Detect which cell encompasses the target text, then output its [X, Y] center coordinate. 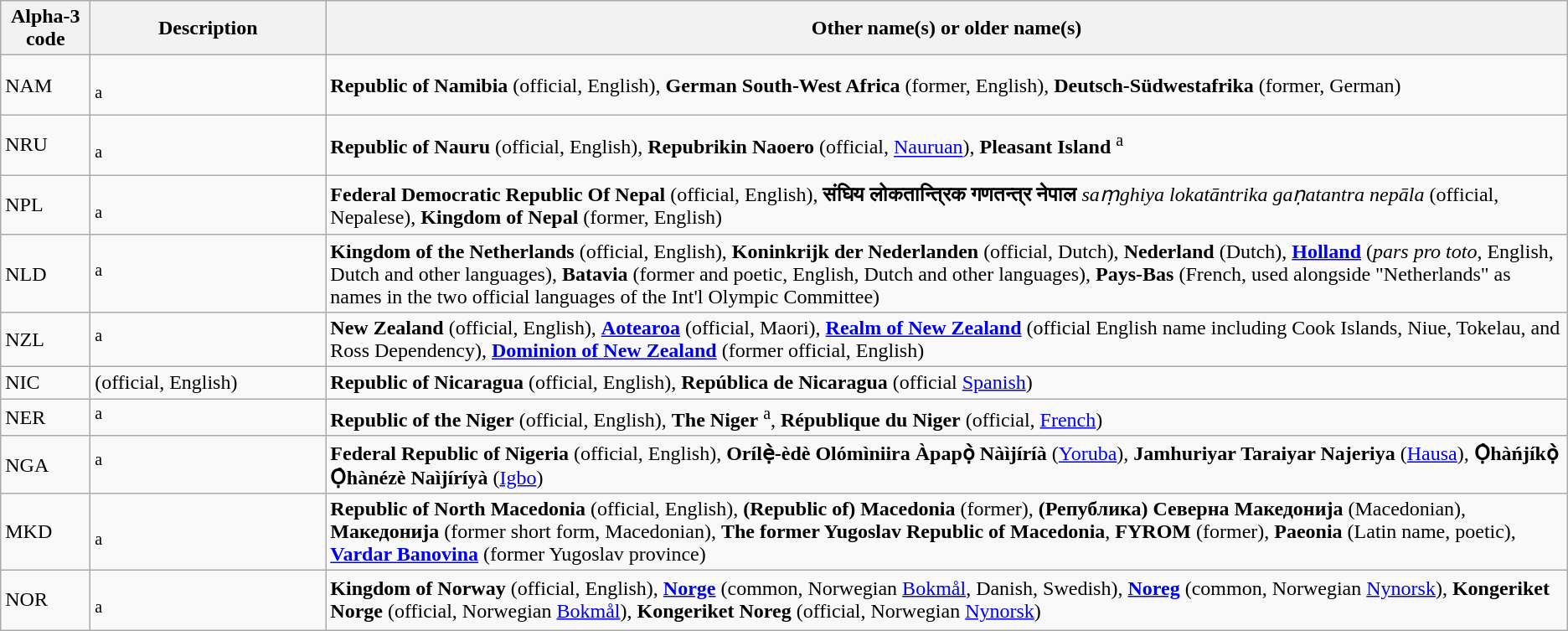
NGA [45, 464]
Description [208, 28]
Other name(s) or older name(s) [946, 28]
NPL [45, 205]
NOR [45, 600]
NIC [45, 383]
Republic of Namibia (official, English), German South-West Africa (former, English), Deutsch-Südwestafrika (former, German) [946, 85]
NAM [45, 85]
Republic of Nauru (official, English), Repubrikin Naoero (official, Nauruan), Pleasant Island a [946, 145]
NER [45, 417]
Alpha-3 code [45, 28]
MKD [45, 531]
Republic of the Niger (official, English), The Niger a, République du Niger (official, French) [946, 417]
NRU [45, 145]
NZL [45, 340]
NLD [45, 273]
(official, English) [208, 383]
Republic of Nicaragua (official, English), República de Nicaragua (official Spanish) [946, 383]
